Detect which cell encompasses the target text, then output its (X, Y) center coordinate. 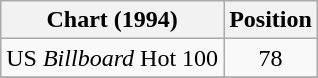
Chart (1994) (112, 20)
US Billboard Hot 100 (112, 58)
Position (271, 20)
78 (271, 58)
